Locate the cell with the specified text and output its [X, Y] center coordinate. 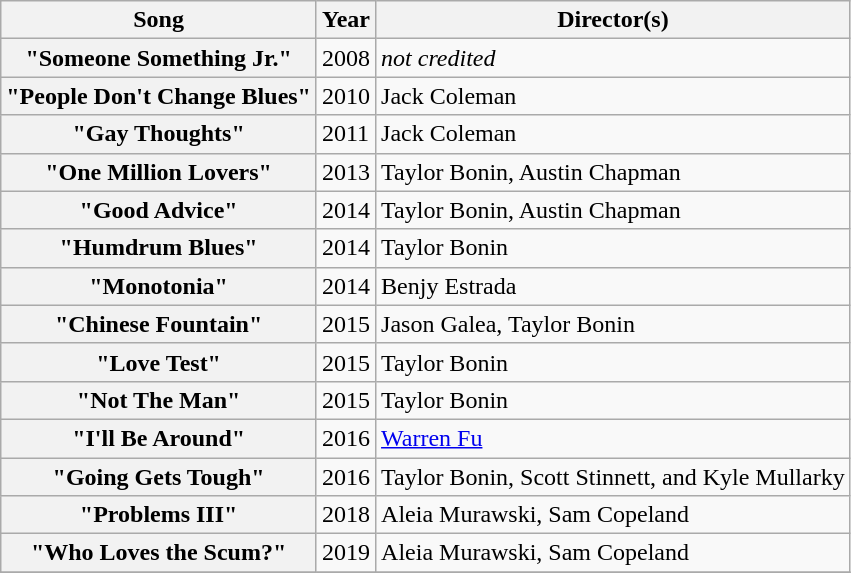
"Someone Something Jr." [159, 58]
Benjy Estrada [614, 286]
"Who Loves the Scum?" [159, 553]
"Monotonia" [159, 286]
"Good Advice" [159, 210]
"Chinese Fountain" [159, 324]
2008 [346, 58]
2019 [346, 553]
"Gay Thoughts" [159, 134]
2010 [346, 96]
"Not The Man" [159, 400]
Director(s) [614, 20]
2018 [346, 515]
2011 [346, 134]
not credited [614, 58]
Jason Galea, Taylor Bonin [614, 324]
"One Million Lovers" [159, 172]
Warren Fu [614, 438]
2013 [346, 172]
Song [159, 20]
"Problems III" [159, 515]
"Going Gets Tough" [159, 477]
"Humdrum Blues" [159, 248]
Year [346, 20]
"Love Test" [159, 362]
Taylor Bonin, Scott Stinnett, and Kyle Mullarky [614, 477]
"People Don't Change Blues" [159, 96]
"I'll Be Around" [159, 438]
